Identify which cell holds the provided text, then report its [X, Y] central coordinate. 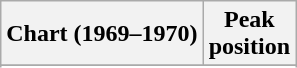
Chart (1969–1970) [102, 34]
Peak position [249, 34]
